Output the [x, y] coordinate of the center of the cell containing the given text.  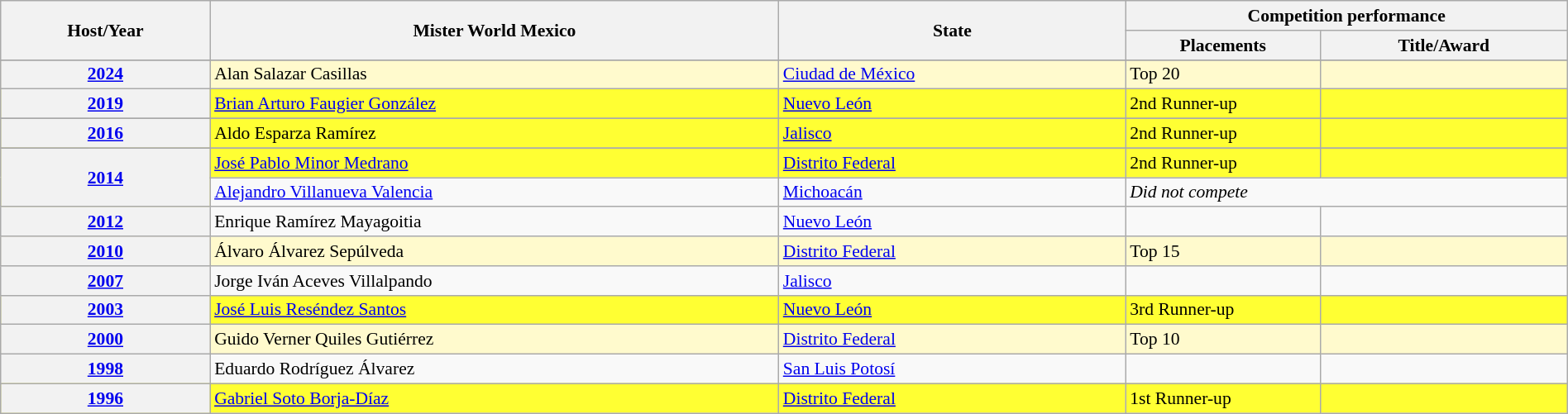
Brian Arturo Faugier González [495, 104]
José Pablo Minor Medrano [495, 163]
Michoacán [953, 193]
2000 [106, 340]
José Luis Reséndez Santos [495, 310]
2014 [106, 177]
Guido Verner Quiles Gutiérrez [495, 340]
Alejandro Villanueva Valencia [495, 193]
2024 [106, 74]
Host/Year [106, 30]
1st Runner-up [1222, 398]
Jorge Iván Aceves Villalpando [495, 281]
Mister World Mexico [495, 30]
Álvaro Álvarez Sepúlveda [495, 251]
Top 15 [1222, 251]
Top 20 [1222, 74]
1996 [106, 398]
State [953, 30]
Eduardo Rodríguez Álvarez [495, 369]
San Luis Potosí [953, 369]
2019 [106, 104]
2010 [106, 251]
Ciudad de México [953, 74]
Title/Award [1444, 45]
Aldo Esparza Ramírez [495, 134]
Gabriel Soto Borja-Díaz [495, 398]
Alan Salazar Casillas [495, 74]
Enrique Ramírez Mayagoitia [495, 222]
2012 [106, 222]
2003 [106, 310]
Placements [1222, 45]
2016 [106, 134]
3rd Runner-up [1222, 310]
Competition performance [1346, 16]
2007 [106, 281]
Top 10 [1222, 340]
1998 [106, 369]
Did not compete [1346, 193]
